Pinpoint the cell where the given text exists, returning its (X, Y) midpoint coordinate. 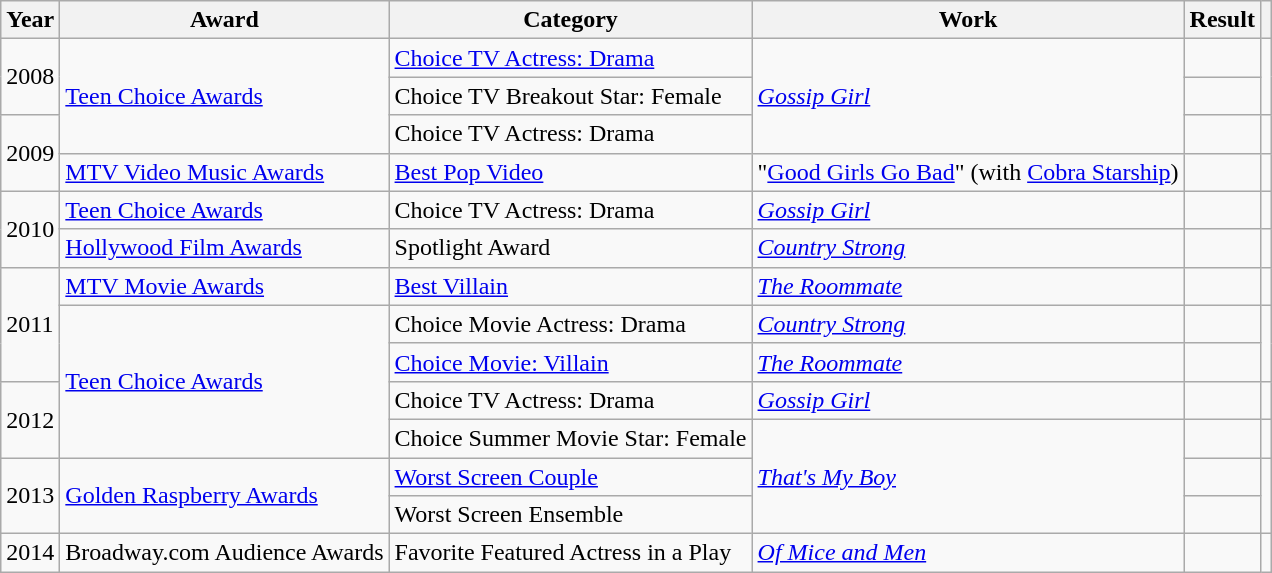
Year (30, 20)
Category (570, 20)
2011 (30, 324)
Best Pop Video (570, 172)
Hollywood Film Awards (224, 248)
Choice TV Breakout Star: Female (570, 96)
Golden Raspberry Awards (224, 496)
2008 (30, 77)
Choice Movie Actress: Drama (570, 324)
Worst Screen Couple (570, 477)
Favorite Featured Actress in a Play (570, 553)
MTV Video Music Awards (224, 172)
Worst Screen Ensemble (570, 515)
2012 (30, 419)
Spotlight Award (570, 248)
Broadway.com Audience Awards (224, 553)
Work (968, 20)
"Good Girls Go Bad" (with Cobra Starship) (968, 172)
Best Villain (570, 286)
Award (224, 20)
That's My Boy (968, 476)
Result (1222, 20)
2009 (30, 153)
2010 (30, 229)
Of Mice and Men (968, 553)
Choice Movie: Villain (570, 362)
Choice Summer Movie Star: Female (570, 438)
2013 (30, 496)
2014 (30, 553)
MTV Movie Awards (224, 286)
